Return the [x, y] coordinate for the center point of the cell that contains the specified text.  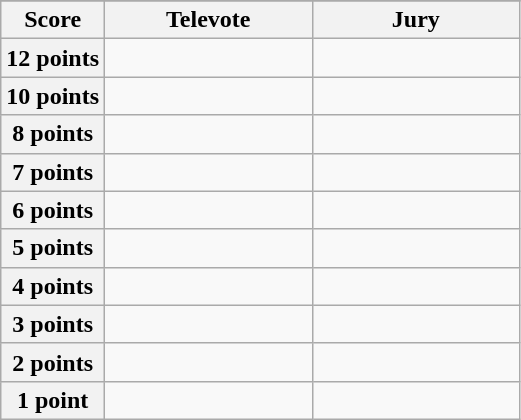
5 points [53, 248]
Score [53, 20]
4 points [53, 286]
10 points [53, 96]
1 point [53, 400]
Televote [209, 20]
6 points [53, 210]
Jury [416, 20]
7 points [53, 172]
8 points [53, 134]
3 points [53, 324]
2 points [53, 362]
12 points [53, 58]
